Output the (x, y) coordinate of the center of the cell containing the given text.  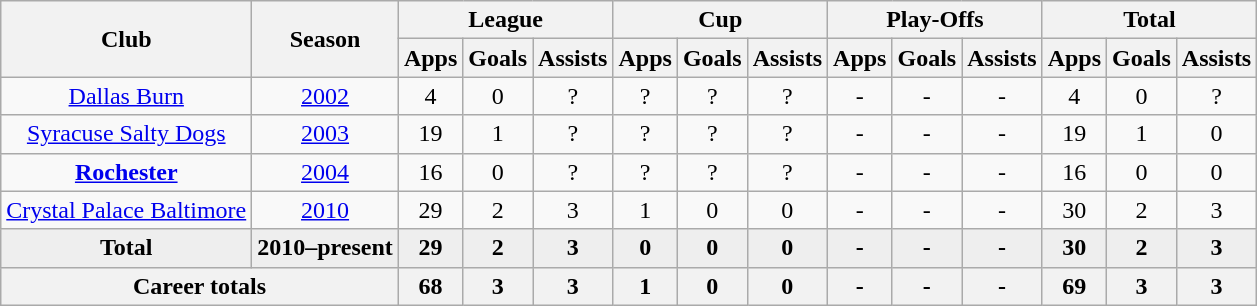
Cup (720, 20)
68 (430, 286)
Club (126, 39)
2004 (326, 172)
Career totals (200, 286)
Play-Offs (936, 20)
Season (326, 39)
Rochester (126, 172)
69 (1074, 286)
2003 (326, 134)
2010–present (326, 248)
Crystal Palace Baltimore (126, 210)
Syracuse Salty Dogs (126, 134)
League (506, 20)
2010 (326, 210)
2002 (326, 96)
Dallas Burn (126, 96)
